Extract the [x, y] coordinate from the center of the cell holding the provided text.  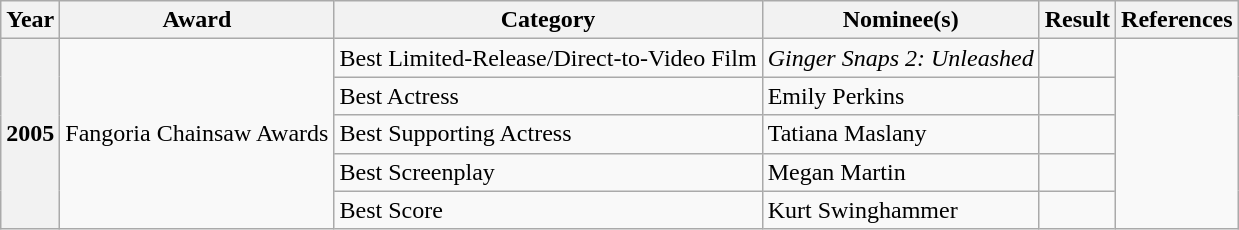
Best Screenplay [548, 172]
Award [197, 20]
Nominee(s) [900, 20]
Year [30, 20]
Kurt Swinghammer [900, 210]
2005 [30, 134]
Megan Martin [900, 172]
Best Actress [548, 96]
References [1178, 20]
Category [548, 20]
Ginger Snaps 2: Unleashed [900, 58]
Best Score [548, 210]
Tatiana Maslany [900, 134]
Emily Perkins [900, 96]
Best Limited-Release/Direct-to-Video Film [548, 58]
Best Supporting Actress [548, 134]
Fangoria Chainsaw Awards [197, 134]
Result [1077, 20]
